From the cell containing the given text, extract its center point as (x, y) coordinate. 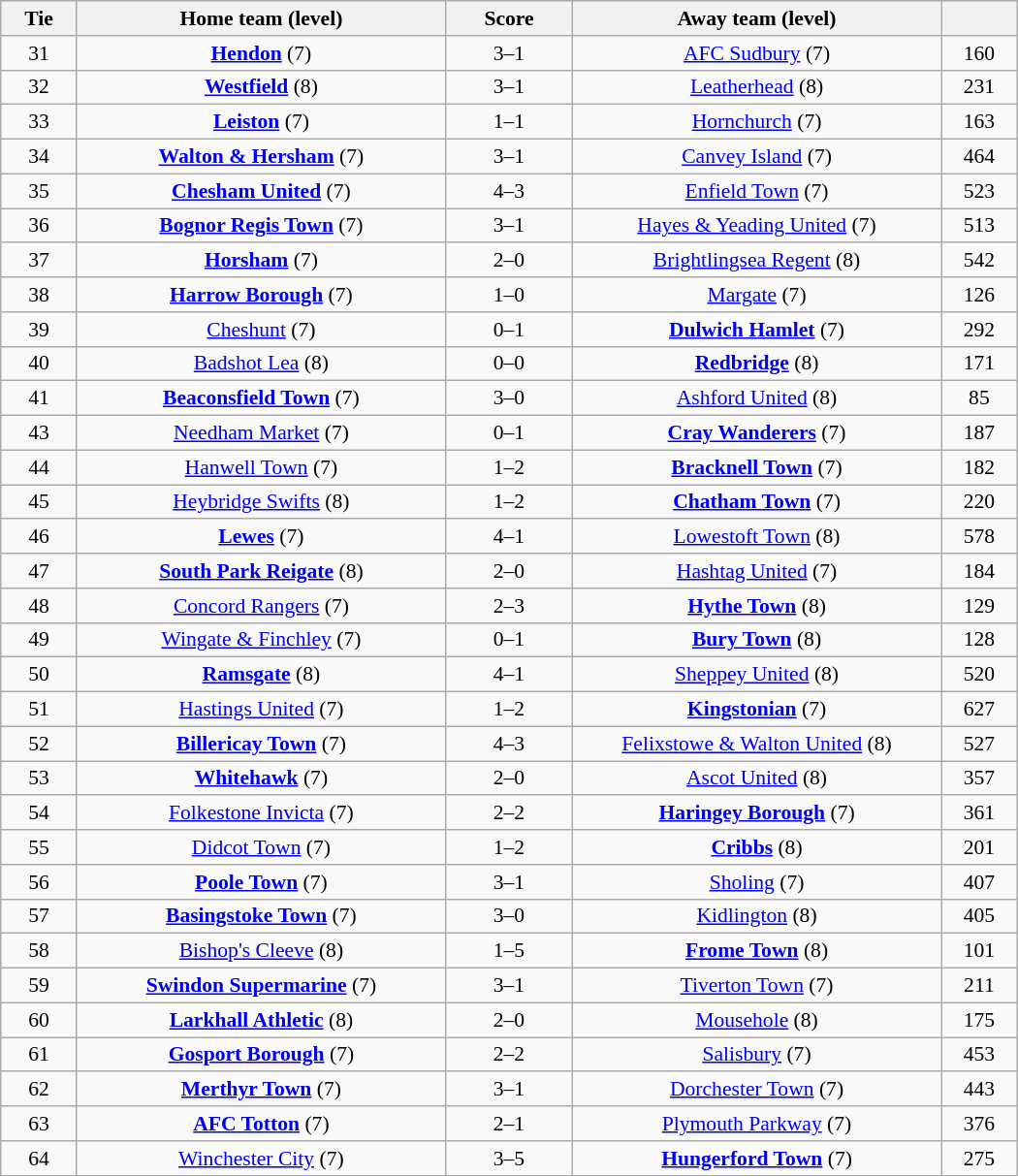
Cribbs (8) (757, 847)
Ashford United (8) (757, 398)
Hornchurch (7) (757, 122)
Plymouth Parkway (7) (757, 1124)
361 (979, 813)
Badshot Lea (8) (261, 364)
101 (979, 951)
Kidlington (8) (757, 916)
61 (39, 1055)
31 (39, 53)
AFC Totton (7) (261, 1124)
41 (39, 398)
Hanwell Town (7) (261, 467)
Leiston (7) (261, 122)
275 (979, 1159)
Hendon (7) (261, 53)
453 (979, 1055)
Leatherhead (8) (757, 87)
AFC Sudbury (7) (757, 53)
129 (979, 606)
46 (39, 537)
128 (979, 640)
Harrow Borough (7) (261, 295)
Walton & Hersham (7) (261, 157)
Hythe Town (8) (757, 606)
38 (39, 295)
Dulwich Hamlet (7) (757, 330)
40 (39, 364)
Poole Town (7) (261, 882)
49 (39, 640)
Horsham (7) (261, 261)
Frome Town (8) (757, 951)
Needham Market (7) (261, 433)
175 (979, 1020)
Westfield (8) (261, 87)
60 (39, 1020)
Winchester City (7) (261, 1159)
578 (979, 537)
527 (979, 744)
36 (39, 226)
Tiverton Town (7) (757, 986)
513 (979, 226)
Whitehawk (7) (261, 779)
Dorchester Town (7) (757, 1090)
45 (39, 502)
50 (39, 675)
1–1 (508, 122)
Larkhall Athletic (8) (261, 1020)
Sholing (7) (757, 882)
Enfield Town (7) (757, 191)
Redbridge (8) (757, 364)
220 (979, 502)
405 (979, 916)
48 (39, 606)
523 (979, 191)
Basingstoke Town (7) (261, 916)
Bracknell Town (7) (757, 467)
Brightlingsea Regent (8) (757, 261)
357 (979, 779)
Hastings United (7) (261, 710)
Bury Town (8) (757, 640)
Score (508, 18)
Chatham Town (7) (757, 502)
231 (979, 87)
184 (979, 571)
520 (979, 675)
182 (979, 467)
34 (39, 157)
Mousehole (8) (757, 1020)
Lowestoft Town (8) (757, 537)
55 (39, 847)
443 (979, 1090)
Bognor Regis Town (7) (261, 226)
Home team (level) (261, 18)
Gosport Borough (7) (261, 1055)
2–3 (508, 606)
Tie (39, 18)
32 (39, 87)
Salisbury (7) (757, 1055)
Folkestone Invicta (7) (261, 813)
54 (39, 813)
Lewes (7) (261, 537)
Heybridge Swifts (8) (261, 502)
53 (39, 779)
Away team (level) (757, 18)
63 (39, 1124)
47 (39, 571)
Kingstonian (7) (757, 710)
Cheshunt (7) (261, 330)
44 (39, 467)
Wingate & Finchley (7) (261, 640)
627 (979, 710)
52 (39, 744)
187 (979, 433)
171 (979, 364)
37 (39, 261)
376 (979, 1124)
62 (39, 1090)
Ascot United (8) (757, 779)
160 (979, 53)
56 (39, 882)
407 (979, 882)
Hashtag United (7) (757, 571)
South Park Reigate (8) (261, 571)
Hayes & Yeading United (7) (757, 226)
Felixstowe & Walton United (8) (757, 744)
Sheppey United (8) (757, 675)
Billericay Town (7) (261, 744)
201 (979, 847)
0–0 (508, 364)
Chesham United (7) (261, 191)
292 (979, 330)
Didcot Town (7) (261, 847)
126 (979, 295)
464 (979, 157)
Haringey Borough (7) (757, 813)
Ramsgate (8) (261, 675)
33 (39, 122)
Bishop's Cleeve (8) (261, 951)
211 (979, 986)
Swindon Supermarine (7) (261, 986)
35 (39, 191)
51 (39, 710)
163 (979, 122)
43 (39, 433)
1–5 (508, 951)
57 (39, 916)
Cray Wanderers (7) (757, 433)
59 (39, 986)
Canvey Island (7) (757, 157)
Margate (7) (757, 295)
85 (979, 398)
542 (979, 261)
Concord Rangers (7) (261, 606)
Hungerford Town (7) (757, 1159)
64 (39, 1159)
Beaconsfield Town (7) (261, 398)
39 (39, 330)
1–0 (508, 295)
3–5 (508, 1159)
58 (39, 951)
Merthyr Town (7) (261, 1090)
2–1 (508, 1124)
